Search for the cell housing the specified text and yield its (x, y) center coordinate. 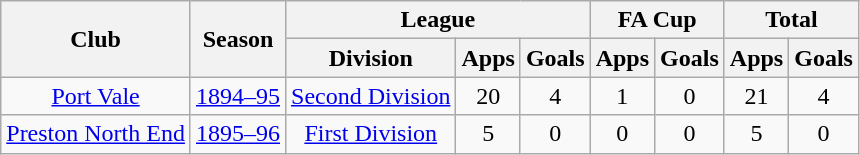
FA Cup (657, 20)
Club (96, 39)
Preston North End (96, 134)
First Division (371, 134)
Season (238, 39)
1894–95 (238, 96)
1895–96 (238, 134)
21 (756, 96)
Second Division (371, 96)
20 (488, 96)
Total (791, 20)
1 (622, 96)
League (438, 20)
Port Vale (96, 96)
Division (371, 58)
